Find where the given text appears and provide that cell's center as [X, Y] coordinate. 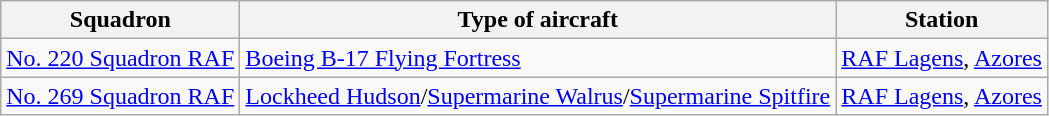
Boeing B-17 Flying Fortress [538, 58]
Lockheed Hudson/Supermarine Walrus/Supermarine Spitfire [538, 96]
Station [942, 20]
Squadron [120, 20]
No. 269 Squadron RAF [120, 96]
No. 220 Squadron RAF [120, 58]
Type of aircraft [538, 20]
